Capture the cell that displays the provided text and extract its (X, Y) central coordinate. 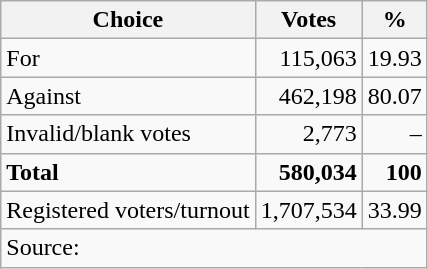
Choice (128, 20)
115,063 (308, 58)
100 (394, 172)
For (128, 58)
580,034 (308, 172)
– (394, 134)
19.93 (394, 58)
% (394, 20)
80.07 (394, 96)
Total (128, 172)
33.99 (394, 210)
462,198 (308, 96)
2,773 (308, 134)
Invalid/blank votes (128, 134)
Against (128, 96)
1,707,534 (308, 210)
Votes (308, 20)
Registered voters/turnout (128, 210)
Source: (214, 248)
